Search for the cell housing the specified text and yield its [X, Y] center coordinate. 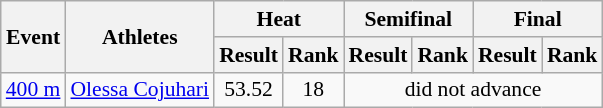
Semifinal [408, 19]
Final [538, 19]
did not advance [474, 90]
Event [34, 36]
53.52 [248, 90]
18 [314, 90]
400 m [34, 90]
Olessa Cojuhari [140, 90]
Heat [278, 19]
Athletes [140, 36]
